Identify which cell holds the provided text, then report its (X, Y) central coordinate. 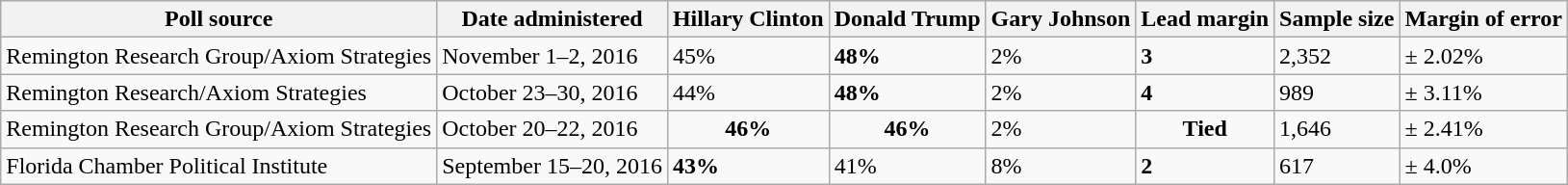
Lead margin (1205, 19)
Florida Chamber Political Institute (219, 166)
3 (1205, 56)
41% (907, 166)
989 (1337, 92)
Tied (1205, 129)
Poll source (219, 19)
2,352 (1337, 56)
1,646 (1337, 129)
November 1–2, 2016 (553, 56)
2 (1205, 166)
45% (748, 56)
October 23–30, 2016 (553, 92)
617 (1337, 166)
4 (1205, 92)
Sample size (1337, 19)
± 2.41% (1484, 129)
Gary Johnson (1061, 19)
8% (1061, 166)
Date administered (553, 19)
Donald Trump (907, 19)
September 15–20, 2016 (553, 166)
± 4.0% (1484, 166)
± 3.11% (1484, 92)
Remington Research/Axiom Strategies (219, 92)
Margin of error (1484, 19)
43% (748, 166)
± 2.02% (1484, 56)
Hillary Clinton (748, 19)
44% (748, 92)
October 20–22, 2016 (553, 129)
